Return [X, Y] of the center of cell containing provided text 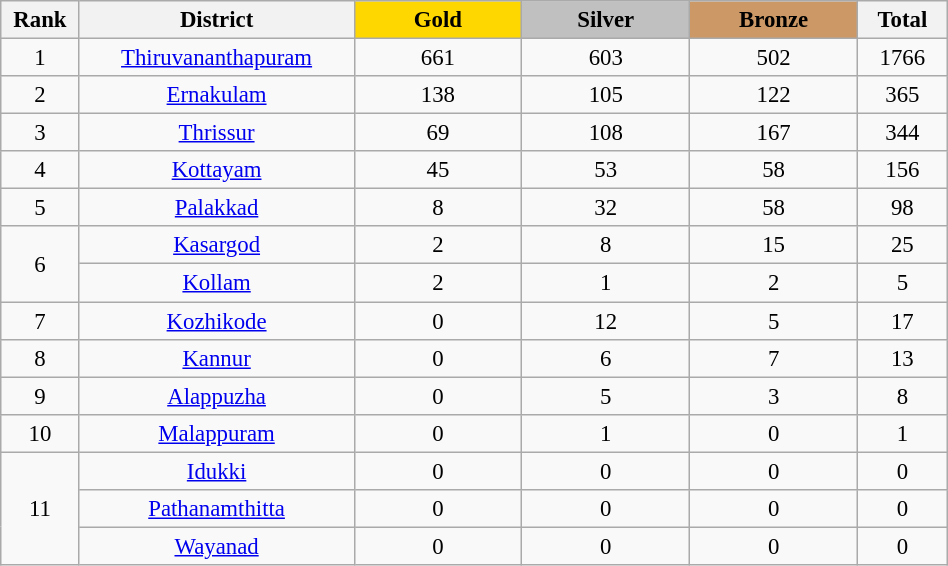
Idukki [216, 471]
Kannur [216, 358]
4 [40, 170]
53 [606, 170]
10 [40, 433]
9 [40, 396]
Thrissur [216, 133]
603 [606, 58]
15 [774, 245]
69 [438, 133]
Kasargod [216, 245]
Bronze [774, 20]
1766 [903, 58]
Gold [438, 20]
661 [438, 58]
138 [438, 95]
Alappuzha [216, 396]
25 [903, 245]
32 [606, 208]
45 [438, 170]
156 [903, 170]
Pathanamthitta [216, 509]
344 [903, 133]
Kollam [216, 283]
365 [903, 95]
167 [774, 133]
17 [903, 321]
District [216, 20]
Rank [40, 20]
Kottayam [216, 170]
Palakkad [216, 208]
98 [903, 208]
Silver [606, 20]
105 [606, 95]
108 [606, 133]
Wayanad [216, 546]
Ernakulam [216, 95]
11 [40, 508]
122 [774, 95]
Kozhikode [216, 321]
502 [774, 58]
Malappuram [216, 433]
Thiruvananthapuram [216, 58]
13 [903, 358]
12 [606, 321]
Total [903, 20]
